Capture the cell that displays the provided text and extract its (X, Y) central coordinate. 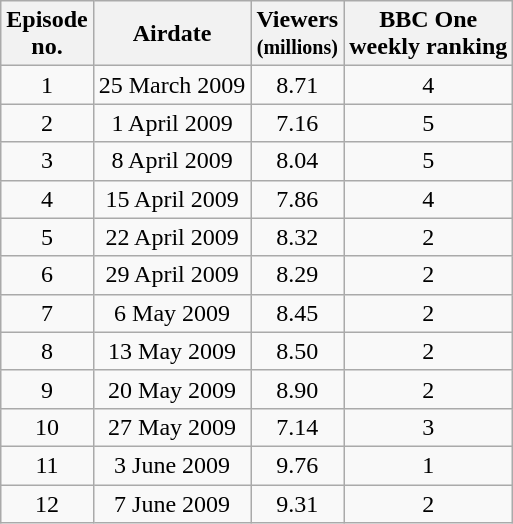
3 June 2009 (172, 465)
12 (47, 503)
8.45 (298, 313)
27 May 2009 (172, 427)
9 (47, 389)
20 May 2009 (172, 389)
8.04 (298, 161)
22 April 2009 (172, 237)
29 April 2009 (172, 275)
8.50 (298, 351)
8.29 (298, 275)
25 March 2009 (172, 85)
8 April 2009 (172, 161)
7.14 (298, 427)
10 (47, 427)
6 (47, 275)
6 May 2009 (172, 313)
7.86 (298, 199)
9.76 (298, 465)
Airdate (172, 34)
7.16 (298, 123)
9.31 (298, 503)
8.32 (298, 237)
7 (47, 313)
13 May 2009 (172, 351)
7 June 2009 (172, 503)
Episodeno. (47, 34)
11 (47, 465)
8.71 (298, 85)
8 (47, 351)
1 April 2009 (172, 123)
BBC Oneweekly ranking (428, 34)
15 April 2009 (172, 199)
8.90 (298, 389)
Viewers(millions) (298, 34)
